Return [X, Y] of the center of cell containing provided text 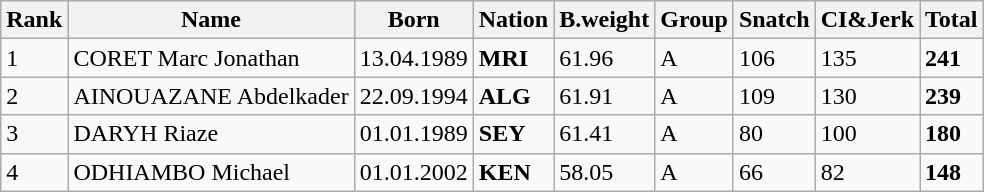
130 [867, 96]
Snatch [774, 20]
109 [774, 96]
2 [34, 96]
MRI [513, 58]
CORET Marc Jonathan [211, 58]
135 [867, 58]
61.41 [604, 134]
22.09.1994 [414, 96]
4 [34, 172]
Group [694, 20]
Born [414, 20]
01.01.1989 [414, 134]
KEN [513, 172]
61.96 [604, 58]
100 [867, 134]
106 [774, 58]
66 [774, 172]
ALG [513, 96]
82 [867, 172]
Rank [34, 20]
B.weight [604, 20]
1 [34, 58]
239 [952, 96]
01.01.2002 [414, 172]
80 [774, 134]
148 [952, 172]
241 [952, 58]
13.04.1989 [414, 58]
180 [952, 134]
ODHIAMBO Michael [211, 172]
AINOUAZANE Abdelkader [211, 96]
58.05 [604, 172]
SEY [513, 134]
3 [34, 134]
Nation [513, 20]
CI&Jerk [867, 20]
61.91 [604, 96]
Name [211, 20]
DARYH Riaze [211, 134]
Total [952, 20]
